Pinpoint the cell where the given text exists, returning its [x, y] midpoint coordinate. 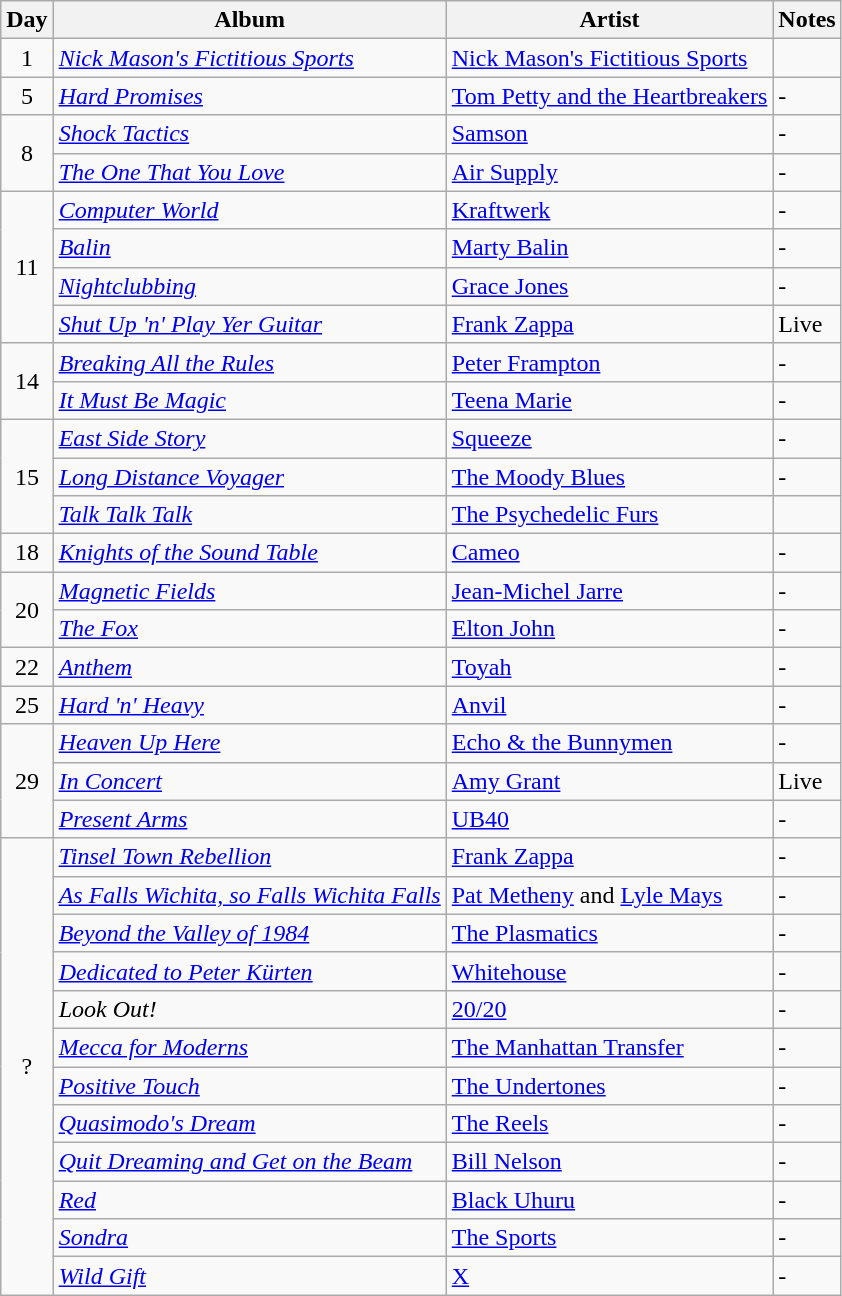
Dedicated to Peter Kürten [250, 971]
8 [27, 153]
Toyah [610, 667]
Shut Up 'n' Play Yer Guitar [250, 324]
11 [27, 267]
Magnetic Fields [250, 591]
Pat Metheny and Lyle Mays [610, 895]
Quasimodo's Dream [250, 1124]
Artist [610, 20]
Squeeze [610, 438]
Sondra [250, 1238]
Hard 'n' Heavy [250, 705]
15 [27, 476]
The Manhattan Transfer [610, 1047]
Look Out! [250, 1009]
Day [27, 20]
20 [27, 610]
Nightclubbing [250, 286]
The Fox [250, 629]
In Concert [250, 781]
Quit Dreaming and Get on the Beam [250, 1162]
29 [27, 781]
20/20 [610, 1009]
Echo & the Bunnymen [610, 743]
Album [250, 20]
25 [27, 705]
Breaking All the Rules [250, 362]
The Undertones [610, 1085]
The Plasmatics [610, 933]
Heaven Up Here [250, 743]
The Psychedelic Furs [610, 515]
Positive Touch [250, 1085]
Grace Jones [610, 286]
Anvil [610, 705]
14 [27, 381]
Mecca for Moderns [250, 1047]
Computer World [250, 210]
Hard Promises [250, 96]
It Must Be Magic [250, 400]
Cameo [610, 553]
Marty Balin [610, 248]
Wild Gift [250, 1276]
Samson [610, 134]
Air Supply [610, 172]
The Sports [610, 1238]
Notes [807, 20]
Tom Petty and the Heartbreakers [610, 96]
The Reels [610, 1124]
5 [27, 96]
Amy Grant [610, 781]
Jean-Michel Jarre [610, 591]
1 [27, 58]
Talk Talk Talk [250, 515]
Beyond the Valley of 1984 [250, 933]
18 [27, 553]
Kraftwerk [610, 210]
Black Uhuru [610, 1200]
East Side Story [250, 438]
Long Distance Voyager [250, 477]
As Falls Wichita, so Falls Wichita Falls [250, 895]
The One That You Love [250, 172]
Present Arms [250, 819]
Balin [250, 248]
The Moody Blues [610, 477]
22 [27, 667]
Knights of the Sound Table [250, 553]
Bill Nelson [610, 1162]
Teena Marie [610, 400]
Anthem [250, 667]
Elton John [610, 629]
Peter Frampton [610, 362]
Tinsel Town Rebellion [250, 857]
X [610, 1276]
Red [250, 1200]
? [27, 1066]
Shock Tactics [250, 134]
UB40 [610, 819]
Whitehouse [610, 971]
